Scan for the cell matching the given text and deliver its (X, Y) coordinate at center. 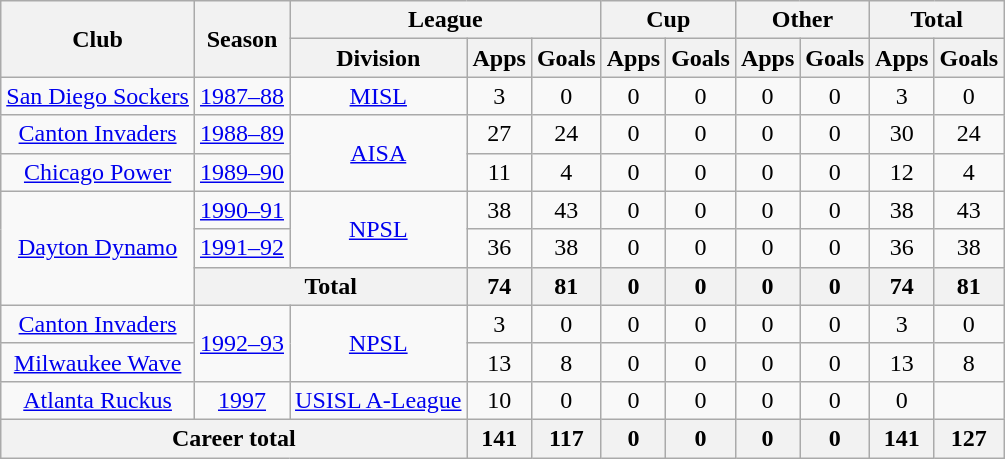
1987–88 (242, 96)
1989–90 (242, 172)
Season (242, 39)
1992–93 (242, 343)
League (446, 20)
Atlanta Ruckus (98, 400)
30 (902, 134)
27 (499, 134)
Dayton Dynamo (98, 248)
Chicago Power (98, 172)
127 (969, 438)
USISL A-League (378, 400)
Milwaukee Wave (98, 362)
Career total (234, 438)
Division (378, 58)
1988–89 (242, 134)
Club (98, 39)
Cup (668, 20)
1991–92 (242, 248)
MISL (378, 96)
10 (499, 400)
117 (566, 438)
1990–91 (242, 210)
12 (902, 172)
11 (499, 172)
San Diego Sockers (98, 96)
Other (802, 20)
1997 (242, 400)
AISA (378, 153)
